Determine the [x, y] coordinate at the center of the cell enclosing the given text.  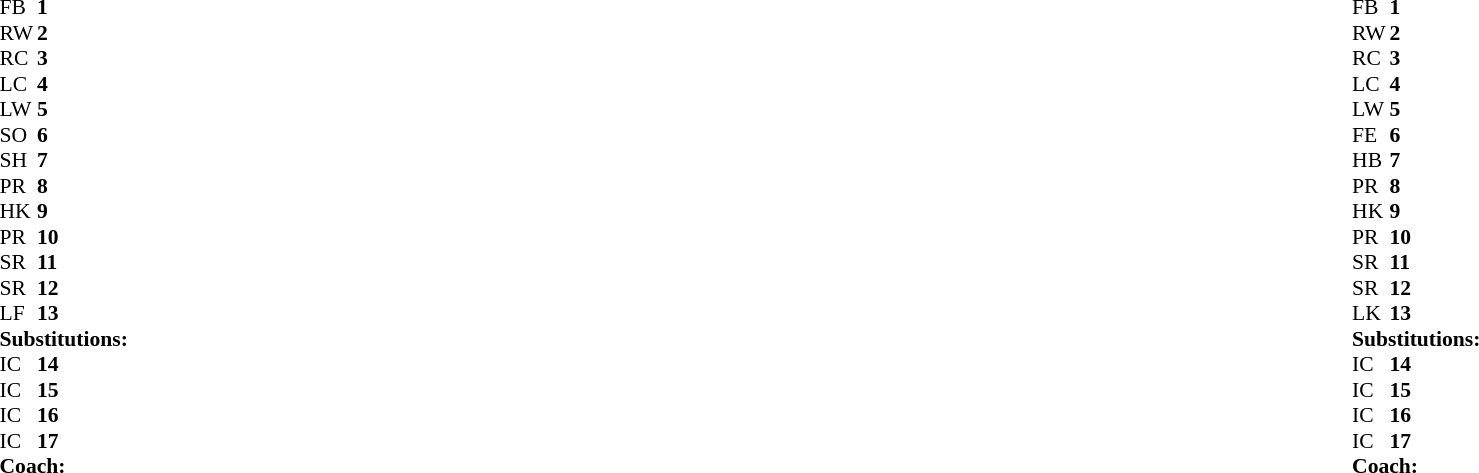
LK [1371, 313]
SO [19, 135]
LF [19, 313]
FE [1371, 135]
Substitutions: [64, 339]
HB [1371, 161]
SH [19, 161]
